Scan for the cell matching the given text and deliver its [x, y] coordinate at center. 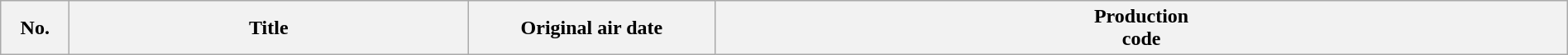
Productioncode [1141, 28]
No. [35, 28]
Title [269, 28]
Original air date [592, 28]
